Scan for the cell matching the given text and deliver its (x, y) coordinate at center. 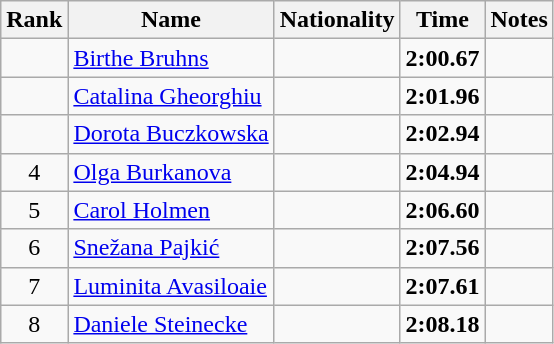
2:08.18 (442, 324)
Rank (34, 20)
Time (442, 20)
Name (171, 20)
Catalina Gheorghiu (171, 96)
2:07.61 (442, 286)
Birthe Bruhns (171, 58)
Daniele Steinecke (171, 324)
Olga Burkanova (171, 172)
2:04.94 (442, 172)
Notes (519, 20)
5 (34, 210)
2:07.56 (442, 248)
2:02.94 (442, 134)
6 (34, 248)
Dorota Buczkowska (171, 134)
8 (34, 324)
4 (34, 172)
Luminita Avasiloaie (171, 286)
Carol Holmen (171, 210)
Nationality (337, 20)
2:00.67 (442, 58)
7 (34, 286)
2:01.96 (442, 96)
2:06.60 (442, 210)
Snežana Pajkić (171, 248)
